Provide the [X, Y] coordinate of the cell's center where the given text is located.  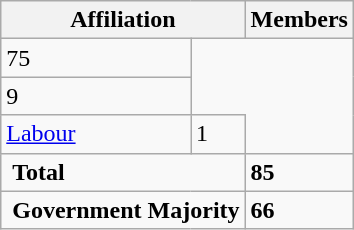
66 [299, 210]
1 [218, 134]
9 [96, 96]
75 [96, 58]
Members [299, 20]
Total [123, 172]
Labour [96, 134]
85 [299, 172]
Government Majority [123, 210]
Affiliation [123, 20]
